Identify which cell holds the provided text, then report its [x, y] central coordinate. 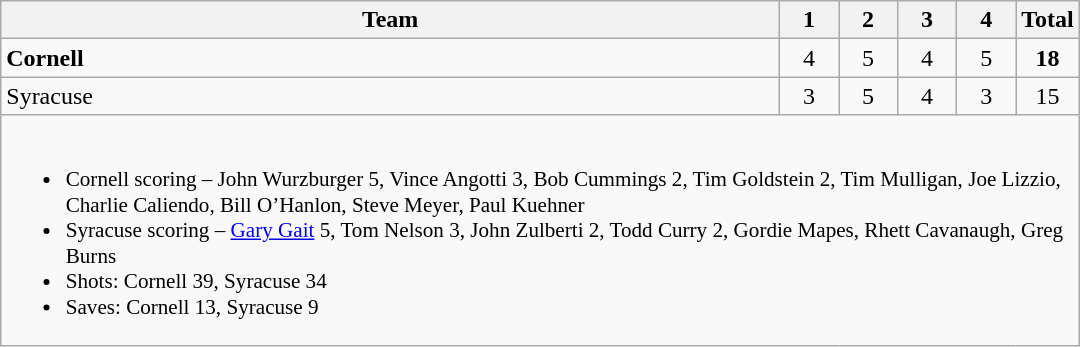
Syracuse [390, 96]
18 [1048, 58]
Cornell [390, 58]
15 [1048, 96]
2 [868, 20]
Team [390, 20]
1 [808, 20]
Total [1048, 20]
